Return the (X, Y) coordinate for the center point of the cell that contains the specified text.  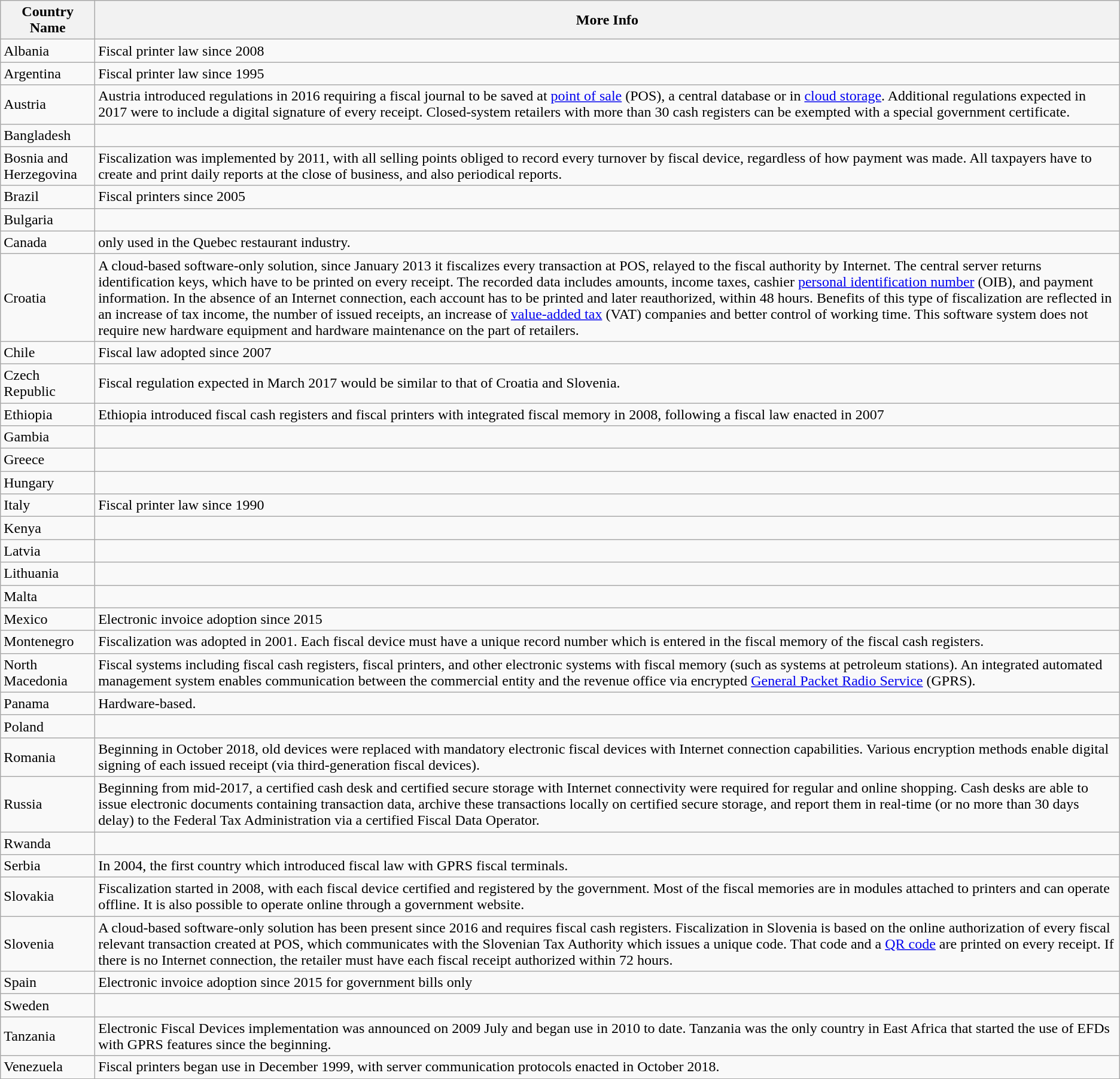
Spain (48, 983)
Country Name (48, 20)
Chile (48, 352)
Malta (48, 596)
Hungary (48, 483)
Serbia (48, 866)
Panama (48, 703)
Italy (48, 505)
Romania (48, 757)
Bosnia and Herzegovina (48, 166)
Kenya (48, 528)
Albania (48, 51)
Rwanda (48, 843)
Russia (48, 804)
Venezuela (48, 1067)
Lithuania (48, 574)
Bulgaria (48, 220)
Sweden (48, 1005)
Hardware-based. (608, 703)
only used in the Quebec restaurant industry. (608, 242)
Fiscal printer law since 1995 (608, 74)
Slovenia (48, 944)
Electronic invoice adoption since 2015 (608, 619)
Gambia (48, 437)
Ethiopia introduced fiscal cash registers and fiscal printers with integrated fiscal memory in 2008, following a fiscal law enacted in 2007 (608, 414)
Greece (48, 460)
Mexico (48, 619)
Fiscal law adopted since 2007 (608, 352)
North Macedonia (48, 672)
Montenegro (48, 642)
Czech Republic (48, 383)
Brazil (48, 197)
In 2004, the first country which introduced fiscal law with GPRS fiscal terminals. (608, 866)
Fiscal printer law since 2008 (608, 51)
Fiscal regulation expected in March 2017 would be similar to that of Croatia and Slovenia. (608, 383)
Croatia (48, 297)
Fiscal printer law since 1990 (608, 505)
Slovakia (48, 897)
Fiscal printers began use in December 1999, with server communication protocols enacted in October 2018. (608, 1067)
Argentina (48, 74)
Electronic invoice adoption since 2015 for government bills only (608, 983)
More Info (608, 20)
Latvia (48, 551)
Canada (48, 242)
Tanzania (48, 1036)
Bangladesh (48, 135)
Ethiopia (48, 414)
Austria (48, 104)
Poland (48, 726)
Fiscal printers since 2005 (608, 197)
